Search for the cell housing the specified text and yield its [X, Y] center coordinate. 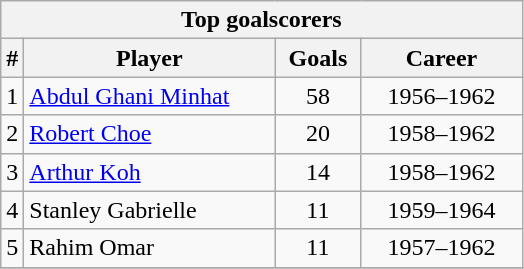
Player [150, 58]
4 [12, 210]
Abdul Ghani Minhat [150, 96]
Goals [318, 58]
1 [12, 96]
Rahim Omar [150, 248]
Stanley Gabrielle [150, 210]
3 [12, 172]
Top goalscorers [262, 20]
58 [318, 96]
1959–1964 [442, 210]
20 [318, 134]
5 [12, 248]
2 [12, 134]
Robert Choe [150, 134]
14 [318, 172]
1957–1962 [442, 248]
# [12, 58]
Arthur Koh [150, 172]
Career [442, 58]
1956–1962 [442, 96]
